Find where the given text appears and provide that cell's center as (X, Y) coordinate. 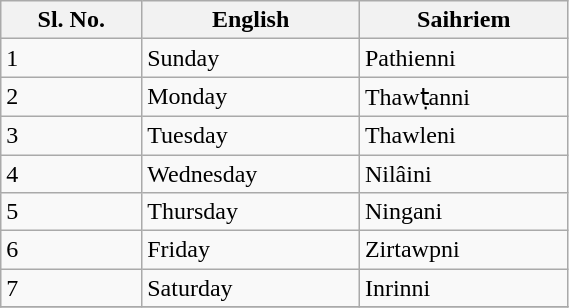
2 (72, 97)
1 (72, 58)
Thawleni (464, 135)
Ningani (464, 212)
Thursday (251, 212)
7 (72, 288)
Zirtawpni (464, 250)
Friday (251, 250)
Inrinni (464, 288)
Saihriem (464, 20)
English (251, 20)
Saturday (251, 288)
Pathienni (464, 58)
4 (72, 173)
5 (72, 212)
Tuesday (251, 135)
Thawṭanni (464, 97)
Sunday (251, 58)
Wednesday (251, 173)
3 (72, 135)
Sl. No. (72, 20)
Nilâini (464, 173)
Monday (251, 97)
6 (72, 250)
